Locate the cell with the specified text and output its [x, y] center coordinate. 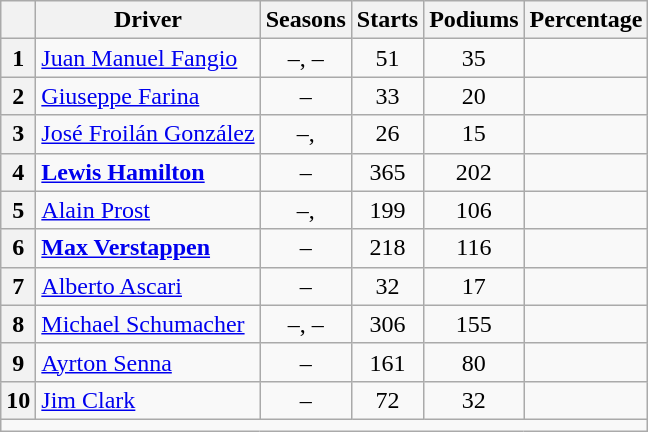
365 [387, 172]
Percentage [586, 20]
Driver [148, 20]
Alain Prost [148, 210]
80 [474, 362]
6 [18, 248]
155 [474, 324]
15 [474, 134]
9 [18, 362]
10 [18, 400]
17 [474, 286]
Max Verstappen [148, 248]
Starts [387, 20]
8 [18, 324]
33 [387, 96]
306 [387, 324]
199 [387, 210]
20 [474, 96]
Giuseppe Farina [148, 96]
3 [18, 134]
2 [18, 96]
106 [474, 210]
1 [18, 58]
4 [18, 172]
35 [474, 58]
Michael Schumacher [148, 324]
161 [387, 362]
72 [387, 400]
218 [387, 248]
51 [387, 58]
7 [18, 286]
Seasons [306, 20]
Lewis Hamilton [148, 172]
Jim Clark [148, 400]
116 [474, 248]
Podiums [474, 20]
5 [18, 210]
Ayrton Senna [148, 362]
Alberto Ascari [148, 286]
26 [387, 134]
José Froilán González [148, 134]
202 [474, 172]
Juan Manuel Fangio [148, 58]
